Locate the cell with the specified text and output its (X, Y) center coordinate. 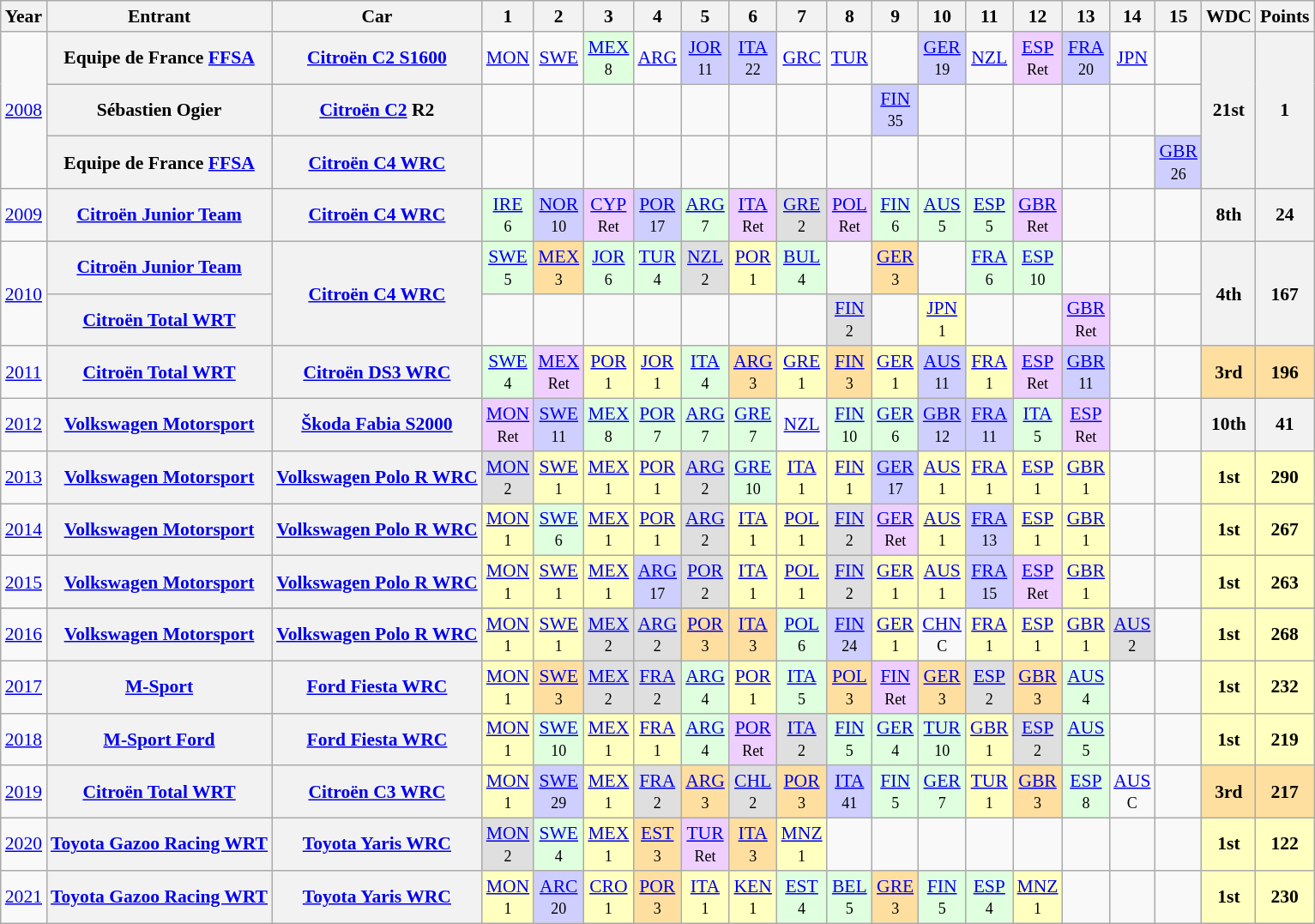
GRE7 (753, 426)
3 (608, 16)
GRE10 (753, 477)
ESP8 (1086, 793)
FIN24 (849, 635)
BUL4 (802, 268)
268 (1285, 635)
2018 (24, 740)
GRC (802, 58)
230 (1285, 897)
CRO1 (608, 897)
Points (1285, 16)
2009 (24, 214)
JPN (1132, 58)
WDC (1228, 16)
2016 (24, 635)
7 (802, 16)
ITA4 (705, 372)
SWE10 (558, 740)
8 (849, 16)
POL3 (849, 686)
AUSC (1132, 793)
Car (377, 16)
8th (1228, 214)
TURRet (705, 844)
2014 (24, 530)
JOR1 (657, 372)
CHNC (942, 635)
KEN1 (753, 897)
NZL2 (705, 268)
JOR6 (608, 268)
Entrant (160, 16)
TUR (849, 58)
CYPRet (608, 214)
GBR12 (942, 426)
FIN3 (849, 372)
4 (657, 16)
AUS4 (1086, 686)
GER4 (896, 740)
Citroën C2 S1600 (377, 58)
2019 (24, 793)
GERRet (896, 530)
Sébastien Ogier (160, 110)
TUR10 (942, 740)
ITARet (753, 214)
PORRet (753, 740)
9 (896, 16)
TUR1 (990, 793)
GER6 (896, 426)
196 (1285, 372)
263 (1285, 582)
GBR26 (1179, 163)
12 (1038, 16)
ESP10 (1038, 268)
FRA13 (990, 530)
ARG17 (657, 582)
CHL2 (753, 793)
SWE (558, 58)
122 (1285, 844)
MEXRet (558, 372)
SWE3 (558, 686)
GRE2 (802, 214)
IRE6 (508, 214)
6 (753, 16)
Citroën DS3 WRC (377, 372)
2012 (24, 426)
10 (942, 16)
24 (1285, 214)
21st (1228, 110)
GER7 (942, 793)
167 (1285, 293)
BEL5 (849, 897)
ITA22 (753, 58)
FIN6 (896, 214)
5 (705, 16)
GRE3 (896, 897)
POL6 (802, 635)
15 (1179, 16)
ITA41 (849, 793)
SWE11 (558, 426)
SWE29 (558, 793)
13 (1086, 16)
FRA11 (990, 426)
SWE5 (508, 268)
POR17 (657, 214)
FIN35 (896, 110)
ESP5 (990, 214)
GER17 (896, 477)
FIN10 (849, 426)
FIN1 (849, 477)
219 (1285, 740)
217 (1285, 793)
FRA20 (1086, 58)
2017 (24, 686)
POLRet (849, 214)
2 (558, 16)
Year (24, 16)
Citroën C3 WRC (377, 793)
JPN1 (942, 319)
2011 (24, 372)
EST4 (802, 897)
2008 (24, 110)
M-Sport (160, 686)
2010 (24, 293)
267 (1285, 530)
ARG (657, 58)
MONRet (508, 426)
GRE1 (802, 372)
POR7 (657, 426)
11 (990, 16)
TUR4 (657, 268)
2021 (24, 897)
Citroën C2 R2 (377, 110)
MEX3 (558, 268)
FINRet (896, 686)
GER19 (942, 58)
14 (1132, 16)
290 (1285, 477)
ARC20 (558, 897)
4th (1228, 293)
POR2 (705, 582)
MON (508, 58)
10th (1228, 426)
SWE6 (558, 530)
FRA6 (990, 268)
232 (1285, 686)
GBR11 (1086, 372)
AUS11 (942, 372)
2013 (24, 477)
2015 (24, 582)
2020 (24, 844)
ITA2 (802, 740)
41 (1285, 426)
M-Sport Ford (160, 740)
EST3 (657, 844)
NOR10 (558, 214)
Škoda Fabia S2000 (377, 426)
ESP4 (990, 897)
JOR11 (705, 58)
FRA15 (990, 582)
AUS2 (1132, 635)
